For the text-containing cell, return its midpoint in [x, y] coordinate format. 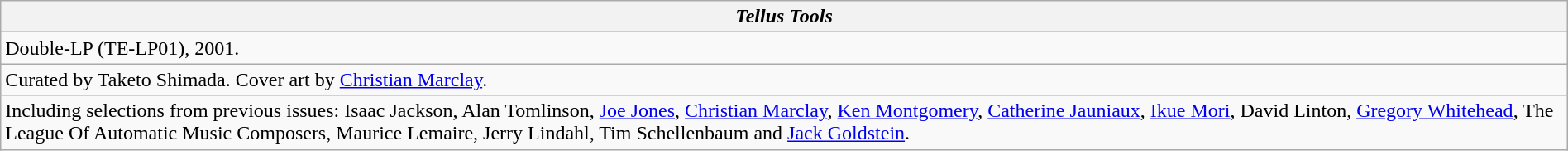
Double-LP (TE-LP01), 2001. [784, 48]
Curated by Taketo Shimada. Cover art by Christian Marclay. [784, 80]
Tellus Tools [784, 17]
